From the cell containing the given text, extract its center point as [X, Y] coordinate. 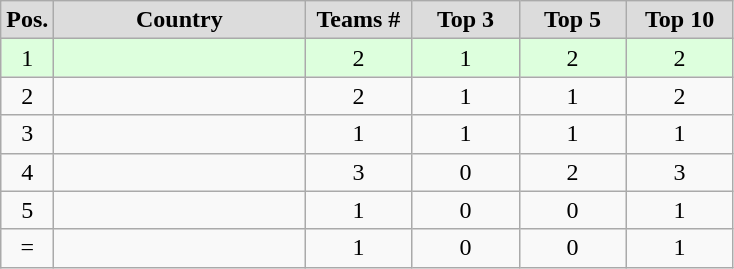
= [28, 248]
Country [180, 20]
Top 10 [680, 20]
5 [28, 210]
Pos. [28, 20]
Teams # [358, 20]
Top 3 [466, 20]
Top 5 [572, 20]
4 [28, 172]
